Scan for the cell matching the given text and deliver its [X, Y] coordinate at center. 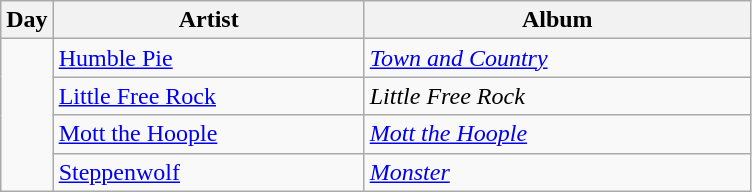
Monster [557, 172]
Steppenwolf [208, 172]
Album [557, 20]
Humble Pie [208, 58]
Day [27, 20]
Artist [208, 20]
Town and Country [557, 58]
